Return the [x, y] coordinate for the center point of the cell that contains the specified text.  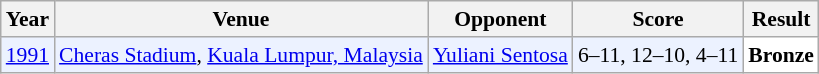
Year [28, 19]
Score [658, 19]
6–11, 12–10, 4–11 [658, 55]
Cheras Stadium, Kuala Lumpur, Malaysia [241, 55]
Venue [241, 19]
1991 [28, 55]
Opponent [500, 19]
Result [781, 19]
Yuliani Sentosa [500, 55]
Bronze [781, 55]
